Output the (x, y) coordinate of the center of the cell containing the given text.  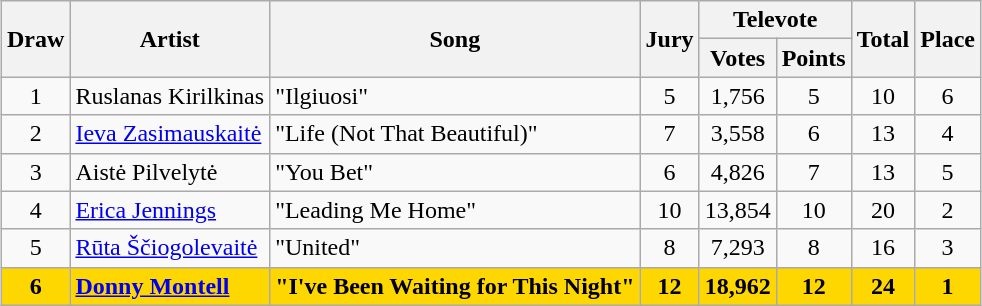
"Ilgiuosi" (455, 96)
20 (883, 210)
Points (814, 58)
"United" (455, 248)
Draw (36, 39)
18,962 (738, 286)
Place (948, 39)
"Leading Me Home" (455, 210)
1,756 (738, 96)
Rūta Ščiogolevaitė (170, 248)
Artist (170, 39)
Votes (738, 58)
"You Bet" (455, 172)
7,293 (738, 248)
4,826 (738, 172)
13,854 (738, 210)
Jury (670, 39)
Ieva Zasimauskaitė (170, 134)
24 (883, 286)
Donny Montell (170, 286)
Ruslanas Kirilkinas (170, 96)
Song (455, 39)
Televote (775, 20)
"Life (Not That Beautiful)" (455, 134)
3,558 (738, 134)
"I've Been Waiting for This Night" (455, 286)
16 (883, 248)
Erica Jennings (170, 210)
Total (883, 39)
Aistė Pilvelytė (170, 172)
